Detect which cell encompasses the target text, then output its (x, y) center coordinate. 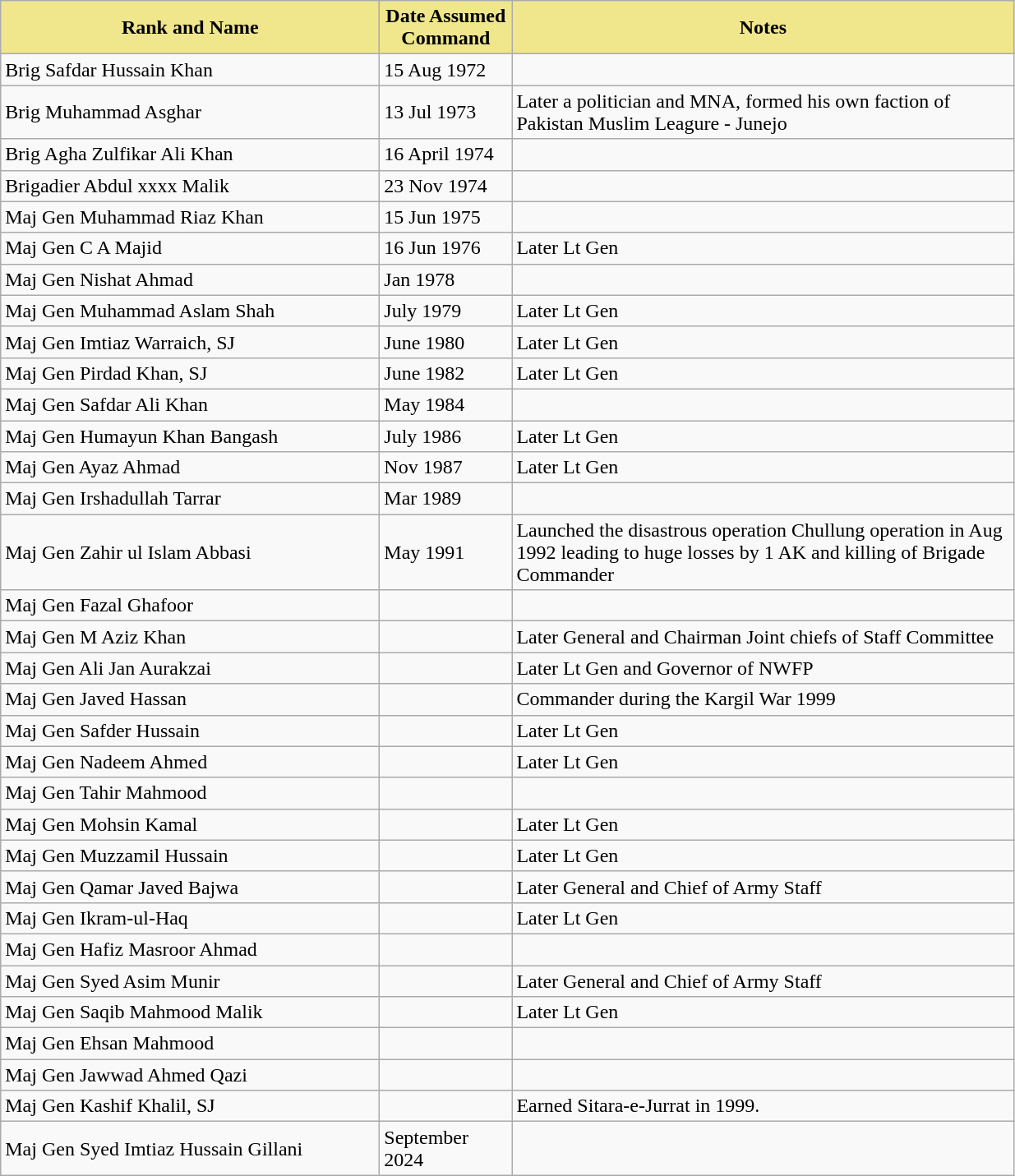
Maj Gen Javed Hassan (191, 699)
Maj Gen Kashif Khalil, SJ (191, 1106)
Mar 1989 (445, 499)
September 2024 (445, 1149)
15 Jun 1975 (445, 217)
23 Nov 1974 (445, 186)
Commander during the Kargil War 1999 (763, 699)
Brig Muhammad Asghar (191, 112)
Brig Agha Zulfikar Ali Khan (191, 154)
Maj Gen Qamar Javed Bajwa (191, 887)
Brig Safdar Hussain Khan (191, 70)
Later General and Chairman Joint chiefs of Staff Committee (763, 637)
15 Aug 1972 (445, 70)
Maj Gen Zahir ul Islam Abbasi (191, 552)
Jan 1978 (445, 279)
Maj Gen Safder Hussain (191, 731)
July 1979 (445, 311)
May 1991 (445, 552)
Maj Gen Saqib Mahmood Malik (191, 1012)
Later Lt Gen and Governor of NWFP (763, 668)
16 April 1974 (445, 154)
Maj Gen C A Majid (191, 248)
Maj Gen Nadeem Ahmed (191, 762)
Maj Gen Muhammad Aslam Shah (191, 311)
Maj Gen Imtiaz Warraich, SJ (191, 342)
Maj Gen Syed Asim Munir (191, 980)
Maj Gen Irshadullah Tarrar (191, 499)
Maj Gen Jawwad Ahmed Qazi (191, 1075)
Maj Gen Ehsan Mahmood (191, 1044)
Earned Sitara-e-Jurrat in 1999. (763, 1106)
Maj Gen Nishat Ahmad (191, 279)
Maj Gen Hafiz Masroor Ahmad (191, 949)
Brigadier Abdul xxxx Malik (191, 186)
Maj Gen Humayun Khan Bangash (191, 436)
Maj Gen Muzzamil Hussain (191, 855)
Rank and Name (191, 28)
Date Assumed Command (445, 28)
May 1984 (445, 404)
Maj Gen Ayaz Ahmad (191, 468)
Maj Gen Safdar Ali Khan (191, 404)
Maj Gen Muhammad Riaz Khan (191, 217)
Maj Gen Tahir Mahmood (191, 793)
Maj Gen Ikram-ul-Haq (191, 918)
16 Jun 1976 (445, 248)
Notes (763, 28)
Later a politician and MNA, formed his own faction of Pakistan Muslim Leagure - Junejo (763, 112)
13 Jul 1973 (445, 112)
Maj Gen Pirdad Khan, SJ (191, 373)
Nov 1987 (445, 468)
July 1986 (445, 436)
Maj Gen Mohsin Kamal (191, 824)
Maj Gen M Aziz Khan (191, 637)
June 1980 (445, 342)
Launched the disastrous operation Chullung operation in Aug 1992 leading to huge losses by 1 AK and killing of Brigade Commander (763, 552)
June 1982 (445, 373)
Maj Gen Syed Imtiaz Hussain Gillani (191, 1149)
Maj Gen Fazal Ghafoor (191, 606)
Maj Gen Ali Jan Aurakzai (191, 668)
